Provide the (X, Y) coordinate of the cell's center where the given text is located.  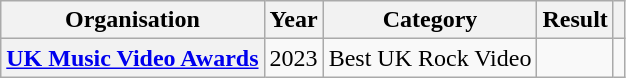
Best UK Rock Video (430, 58)
Category (430, 20)
Year (294, 20)
2023 (294, 58)
Organisation (132, 20)
UK Music Video Awards (132, 58)
Result (575, 20)
